Output the (X, Y) coordinate of the center of the cell containing the given text.  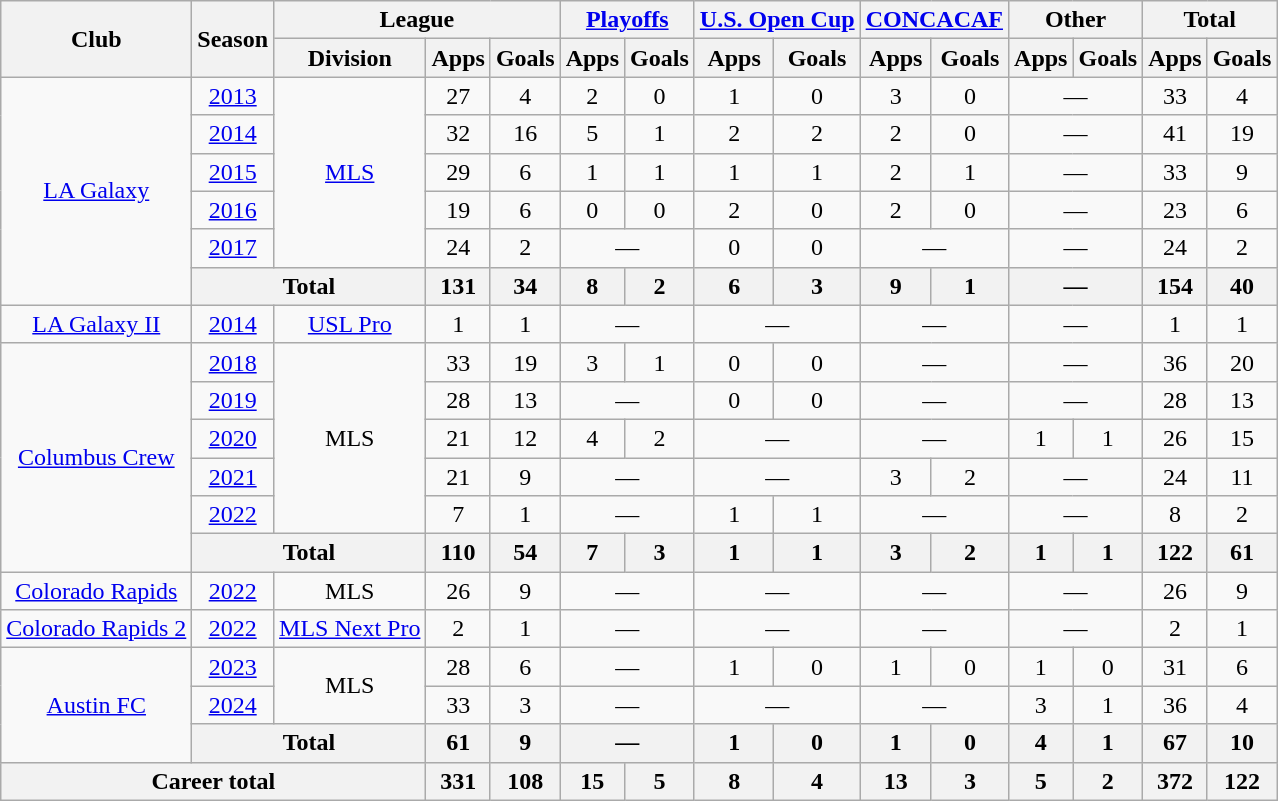
2020 (233, 438)
67 (1175, 743)
2021 (233, 477)
2023 (233, 667)
108 (525, 781)
41 (1175, 134)
2018 (233, 362)
U.S. Open Cup (777, 20)
2016 (233, 210)
372 (1175, 781)
Colorado Rapids 2 (96, 629)
29 (458, 172)
Club (96, 39)
32 (458, 134)
League (418, 20)
11 (1242, 477)
LA Galaxy II (96, 324)
10 (1242, 743)
20 (1242, 362)
16 (525, 134)
Division (350, 58)
Other (1076, 20)
2024 (233, 705)
110 (458, 553)
27 (458, 96)
MLS Next Pro (350, 629)
2017 (233, 248)
23 (1175, 210)
Austin FC (96, 705)
154 (1175, 286)
31 (1175, 667)
2013 (233, 96)
CONCACAF (934, 20)
12 (525, 438)
USL Pro (350, 324)
331 (458, 781)
54 (525, 553)
Colorado Rapids (96, 591)
40 (1242, 286)
34 (525, 286)
Playoffs (627, 20)
Career total (214, 781)
Columbus Crew (96, 457)
Season (233, 39)
2015 (233, 172)
131 (458, 286)
LA Galaxy (96, 191)
2019 (233, 400)
